Identify which cell holds the provided text, then report its [X, Y] central coordinate. 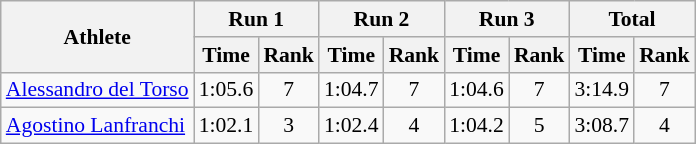
1:04.6 [476, 90]
1:05.6 [226, 90]
5 [540, 126]
3:08.7 [602, 126]
3 [288, 126]
1:04.2 [476, 126]
1:02.1 [226, 126]
Run 2 [382, 19]
Run 1 [256, 19]
Alessandro del Torso [98, 90]
1:02.4 [352, 126]
3:14.9 [602, 90]
Total [632, 19]
Agostino Lanfranchi [98, 126]
1:04.7 [352, 90]
Run 3 [506, 19]
Athlete [98, 36]
